Identify which cell holds the provided text, then report its (x, y) central coordinate. 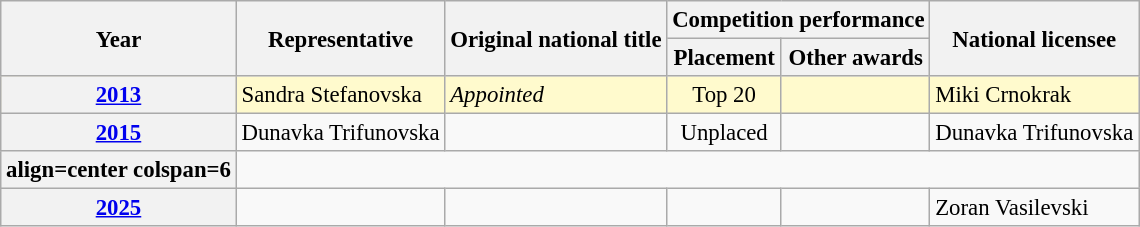
Representative (340, 38)
2025 (118, 208)
Top 20 (724, 95)
Sandra Stefanovska (340, 95)
Unplaced (724, 133)
National licensee (1034, 38)
2015 (118, 133)
Year (118, 38)
Miki Crnokrak (1034, 95)
Other awards (856, 58)
Original national title (556, 38)
Placement (724, 58)
2013 (118, 95)
Zoran Vasilevski (1034, 208)
align=center colspan=6 (118, 170)
Appointed (556, 95)
Competition performance (798, 20)
